Pinpoint the cell where the given text exists, returning its [x, y] midpoint coordinate. 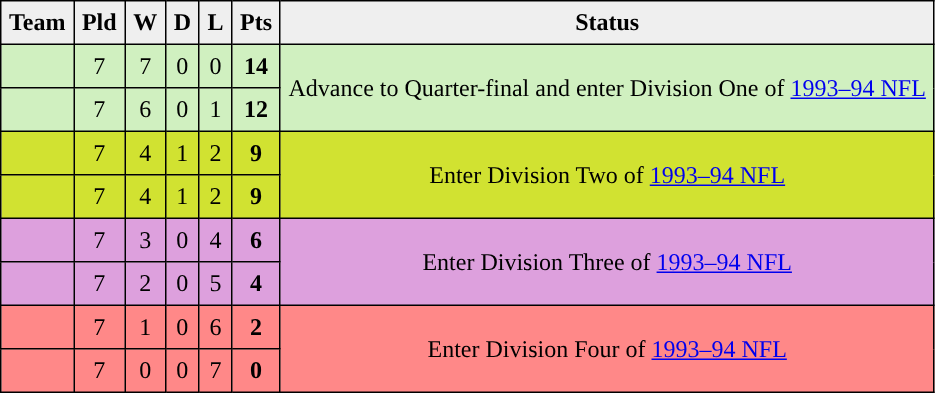
Enter Division Three of 1993–94 NFL [607, 262]
D [182, 23]
14 [256, 66]
L [216, 23]
5 [216, 284]
Enter Division Two of 1993–94 NFL [607, 174]
W [145, 23]
12 [256, 110]
Pld [100, 23]
Team [38, 23]
Advance to Quarter-final and enter Division One of 1993–94 NFL [607, 88]
Status [607, 23]
3 [145, 240]
Enter Division Four of 1993–94 NFL [607, 348]
Pts [256, 23]
